Capture the cell that displays the provided text and extract its [X, Y] central coordinate. 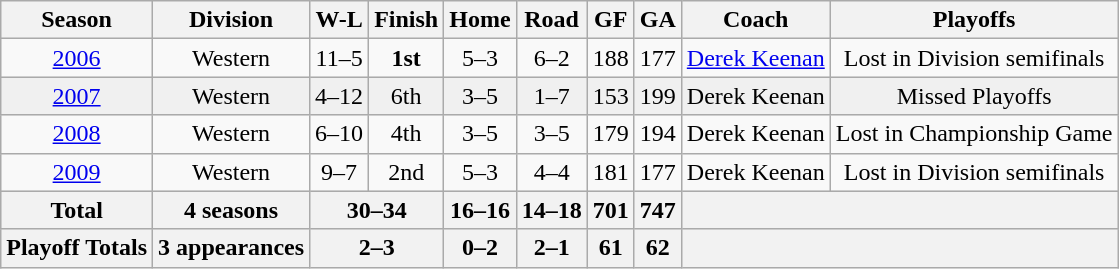
2006 [77, 58]
Total [77, 210]
14–18 [552, 210]
181 [610, 172]
2–1 [552, 248]
61 [610, 248]
W-L [340, 20]
2007 [77, 96]
Lost in Championship Game [974, 134]
Missed Playoffs [974, 96]
3 appearances [232, 248]
1st [406, 58]
62 [658, 248]
4–4 [552, 172]
6–2 [552, 58]
Coach [756, 20]
701 [610, 210]
Playoff Totals [77, 248]
Season [77, 20]
4 seasons [232, 210]
Road [552, 20]
11–5 [340, 58]
GA [658, 20]
30–34 [377, 210]
153 [610, 96]
199 [658, 96]
16–16 [480, 210]
Playoffs [974, 20]
Home [480, 20]
0–2 [480, 248]
188 [610, 58]
2008 [77, 134]
179 [610, 134]
4–12 [340, 96]
Finish [406, 20]
9–7 [340, 172]
2nd [406, 172]
Division [232, 20]
6th [406, 96]
GF [610, 20]
4th [406, 134]
747 [658, 210]
2009 [77, 172]
194 [658, 134]
1–7 [552, 96]
6–10 [340, 134]
2–3 [377, 248]
